Find where the given text appears and provide that cell's center as (x, y) coordinate. 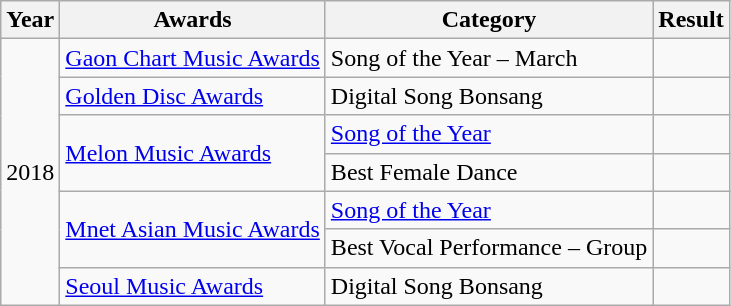
Golden Disc Awards (193, 96)
Best Female Dance (488, 172)
Seoul Music Awards (193, 286)
Category (488, 20)
Mnet Asian Music Awards (193, 229)
Gaon Chart Music Awards (193, 58)
2018 (30, 172)
Melon Music Awards (193, 153)
Song of the Year – March (488, 58)
Awards (193, 20)
Best Vocal Performance – Group (488, 248)
Result (691, 20)
Year (30, 20)
